Scan for the cell matching the given text and deliver its (X, Y) coordinate at center. 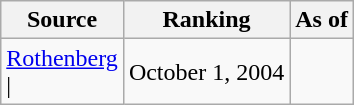
As of (322, 20)
Source (62, 20)
Rothenberg| (62, 72)
Ranking (206, 20)
October 1, 2004 (206, 72)
